Output the (X, Y) coordinate of the center of the cell containing the given text.  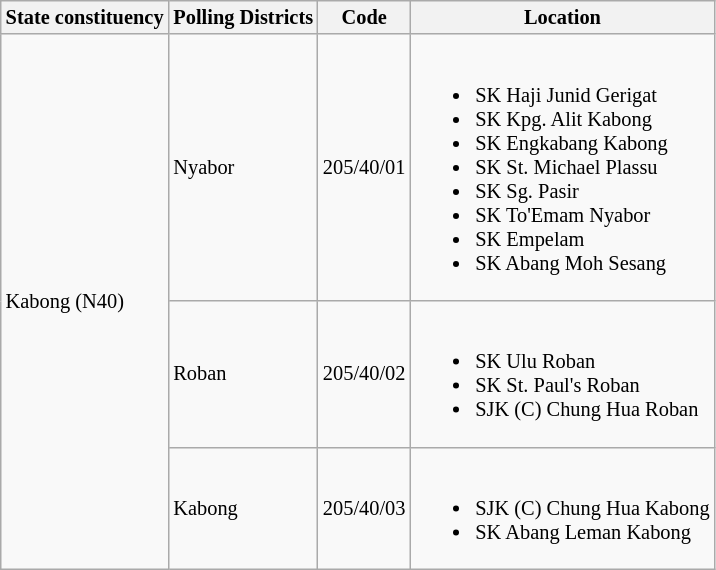
SJK (C) Chung Hua KabongSK Abang Leman Kabong (562, 508)
Nyabor (243, 167)
Polling Districts (243, 17)
205/40/02 (364, 373)
Kabong (243, 508)
Location (562, 17)
State constituency (85, 17)
205/40/03 (364, 508)
SK Haji Junid GerigatSK Kpg. Alit KabongSK Engkabang KabongSK St. Michael PlassuSK Sg. PasirSK To'Emam NyaborSK EmpelamSK Abang Moh Sesang (562, 167)
Kabong (N40) (85, 302)
Code (364, 17)
SK Ulu RobanSK St. Paul's RobanSJK (C) Chung Hua Roban (562, 373)
Roban (243, 373)
205/40/01 (364, 167)
